Provide the (x, y) coordinate of the cell's center where the given text is located.  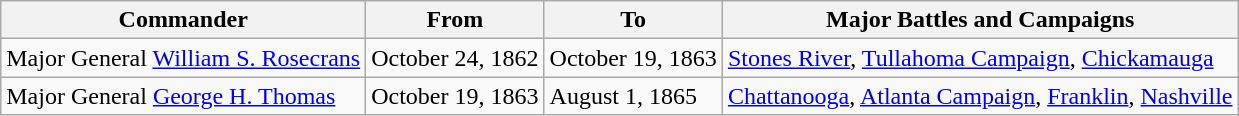
Major General William S. Rosecrans (184, 58)
Chattanooga, Atlanta Campaign, Franklin, Nashville (980, 96)
August 1, 1865 (633, 96)
Stones River, Tullahoma Campaign, Chickamauga (980, 58)
From (455, 20)
Commander (184, 20)
October 24, 1862 (455, 58)
Major Battles and Campaigns (980, 20)
To (633, 20)
Major General George H. Thomas (184, 96)
